Capture the cell that displays the provided text and extract its [X, Y] central coordinate. 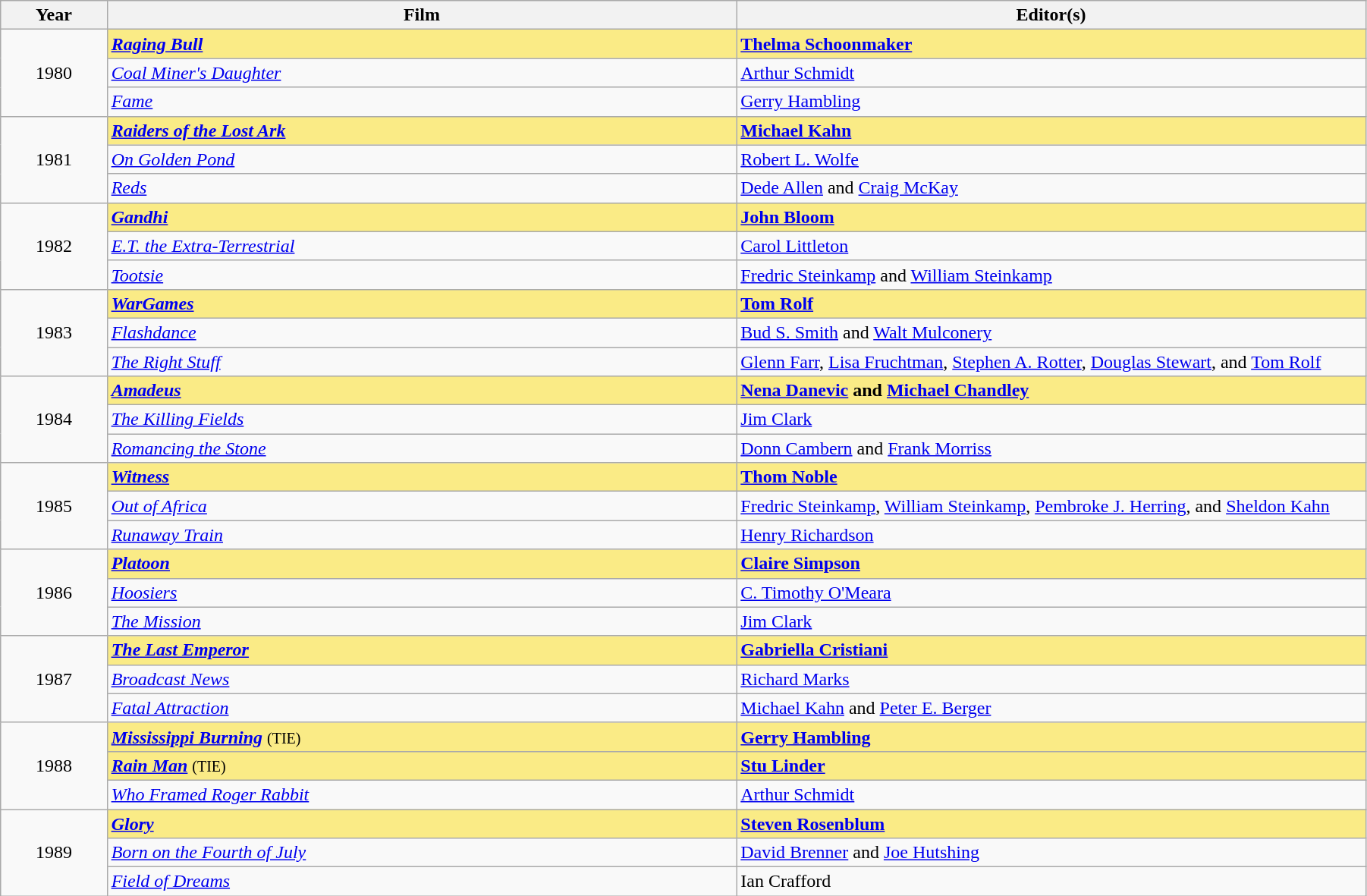
Fame [422, 102]
Runaway Train [422, 535]
Gandhi [422, 217]
1989 [54, 852]
Romancing the Stone [422, 448]
Witness [422, 477]
1985 [54, 506]
Nena Danevic and Michael Chandley [1051, 391]
Steven Rosenblum [1051, 823]
Thom Noble [1051, 477]
1982 [54, 246]
1980 [54, 73]
Carol Littleton [1051, 246]
Glenn Farr, Lisa Fruchtman, Stephen A. Rotter, Douglas Stewart, and Tom Rolf [1051, 362]
Tootsie [422, 275]
Who Framed Roger Rabbit [422, 794]
The Right Stuff [422, 362]
Ian Crafford [1051, 882]
1984 [54, 420]
Dede Allen and Craig McKay [1051, 188]
Film [422, 15]
The Last Emperor [422, 650]
1981 [54, 159]
Field of Dreams [422, 882]
Stu Linder [1051, 766]
WarGames [422, 303]
Robert L. Wolfe [1051, 159]
The Killing Fields [422, 420]
Thelma Schoonmaker [1051, 44]
1987 [54, 679]
Donn Cambern and Frank Morriss [1051, 448]
John Bloom [1051, 217]
Fredric Steinkamp, William Steinkamp, Pembroke J. Herring, and Sheldon Kahn [1051, 506]
Rain Man (TIE) [422, 766]
On Golden Pond [422, 159]
Year [54, 15]
Raging Bull [422, 44]
Richard Marks [1051, 679]
Michael Kahn and Peter E. Berger [1051, 708]
Born on the Fourth of July [422, 853]
Coal Miner's Daughter [422, 73]
1986 [54, 593]
Reds [422, 188]
The Mission [422, 621]
Raiders of the Lost Ark [422, 130]
Bud S. Smith and Walt Mulconery [1051, 332]
Mississippi Burning (TIE) [422, 737]
David Brenner and Joe Hutshing [1051, 853]
Amadeus [422, 391]
Tom Rolf [1051, 303]
Flashdance [422, 332]
Michael Kahn [1051, 130]
Platoon [422, 564]
Broadcast News [422, 679]
Gabriella Cristiani [1051, 650]
E.T. the Extra-Terrestrial [422, 246]
Henry Richardson [1051, 535]
Editor(s) [1051, 15]
C. Timothy O'Meara [1051, 593]
Glory [422, 823]
Fredric Steinkamp and William Steinkamp [1051, 275]
1983 [54, 332]
Out of Africa [422, 506]
Hoosiers [422, 593]
Fatal Attraction [422, 708]
Claire Simpson [1051, 564]
1988 [54, 766]
